Provide the [x, y] coordinate of the cell's center where the given text is located.  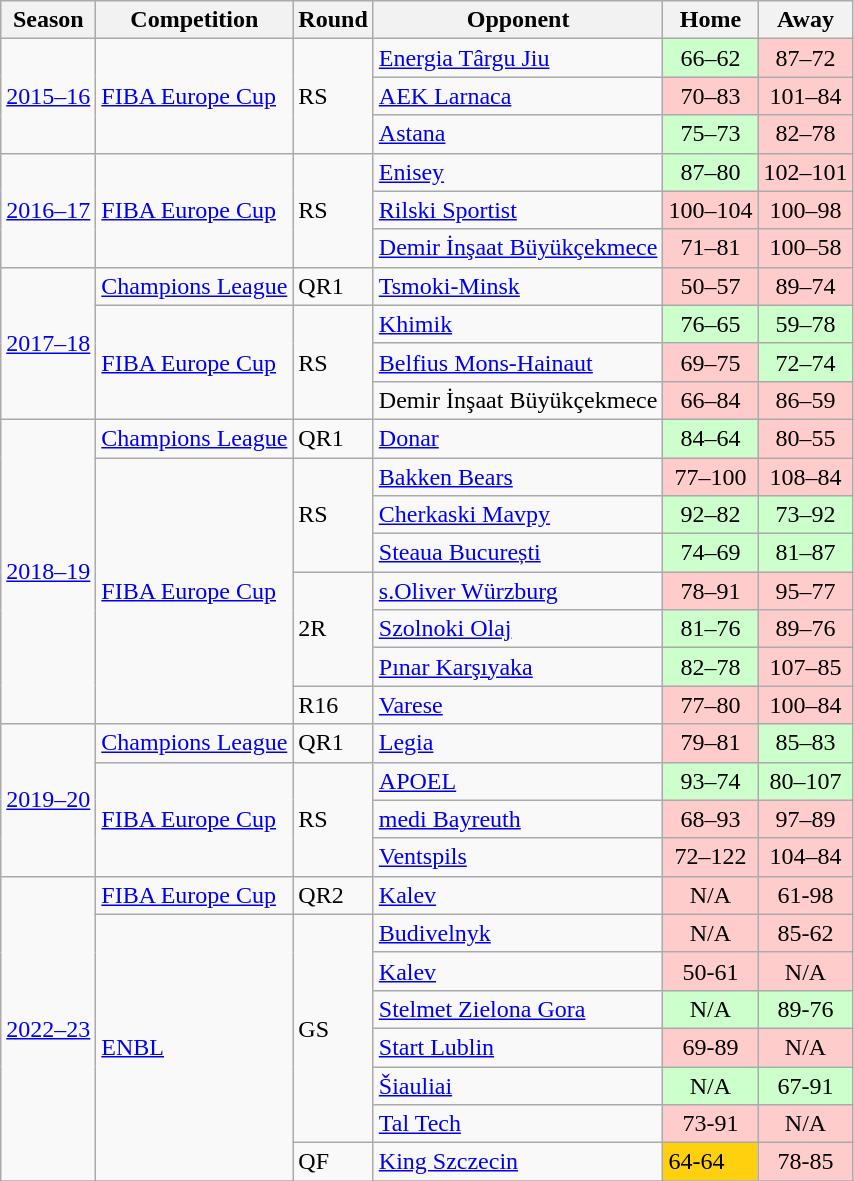
Steaua București [518, 553]
74–69 [710, 553]
77–80 [710, 705]
Stelmet Zielona Gora [518, 1009]
Opponent [518, 20]
Budivelnyk [518, 933]
78-85 [806, 1162]
Cherkaski Mavpy [518, 515]
100–58 [806, 248]
Tsmoki-Minsk [518, 286]
87–72 [806, 58]
97–89 [806, 819]
APOEL [518, 781]
101–84 [806, 96]
Pınar Karşıyaka [518, 667]
Start Lublin [518, 1047]
2018–19 [48, 571]
Away [806, 20]
King Szczecin [518, 1162]
ENBL [194, 1047]
77–100 [710, 477]
76–65 [710, 324]
75–73 [710, 134]
Bakken Bears [518, 477]
84–64 [710, 438]
Home [710, 20]
Belfius Mons-Hainaut [518, 362]
s.Oliver Würzburg [518, 591]
69–75 [710, 362]
72–122 [710, 857]
85-62 [806, 933]
Astana [518, 134]
61-98 [806, 895]
89–76 [806, 629]
66–84 [710, 400]
89-76 [806, 1009]
2R [333, 629]
medi Bayreuth [518, 819]
102–101 [806, 172]
79–81 [710, 743]
QF [333, 1162]
2022–23 [48, 1028]
QR2 [333, 895]
107–85 [806, 667]
100–84 [806, 705]
Legia [518, 743]
108–84 [806, 477]
Szolnoki Olaj [518, 629]
Tal Tech [518, 1124]
71–81 [710, 248]
Round [333, 20]
66–62 [710, 58]
Season [48, 20]
Varese [518, 705]
87–80 [710, 172]
64-64 [710, 1162]
73-91 [710, 1124]
2019–20 [48, 800]
Energia Târgu Jiu [518, 58]
81–87 [806, 553]
89–74 [806, 286]
59–78 [806, 324]
AEK Larnaca [518, 96]
Šiauliai [518, 1085]
104–84 [806, 857]
85–83 [806, 743]
R16 [333, 705]
Enisey [518, 172]
68–93 [710, 819]
Ventspils [518, 857]
95–77 [806, 591]
69-89 [710, 1047]
80–55 [806, 438]
Rilski Sportist [518, 210]
72–74 [806, 362]
2016–17 [48, 210]
50–57 [710, 286]
Khimik [518, 324]
93–74 [710, 781]
GS [333, 1028]
67-91 [806, 1085]
2015–16 [48, 96]
100–104 [710, 210]
Donar [518, 438]
Competition [194, 20]
50-61 [710, 971]
81–76 [710, 629]
73–92 [806, 515]
2017–18 [48, 343]
80–107 [806, 781]
78–91 [710, 591]
86–59 [806, 400]
92–82 [710, 515]
70–83 [710, 96]
100–98 [806, 210]
